Scan for the cell matching the given text and deliver its [X, Y] coordinate at center. 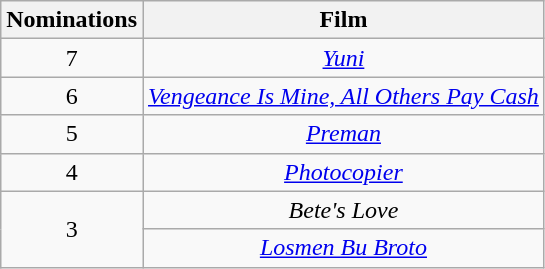
4 [72, 172]
Photocopier [343, 172]
7 [72, 58]
Vengeance Is Mine, All Others Pay Cash [343, 96]
Yuni [343, 58]
5 [72, 134]
3 [72, 229]
Nominations [72, 20]
Preman [343, 134]
6 [72, 96]
Film [343, 20]
Losmen Bu Broto [343, 248]
Bete's Love [343, 210]
